Extract the (X, Y) coordinate from the center of the cell holding the provided text.  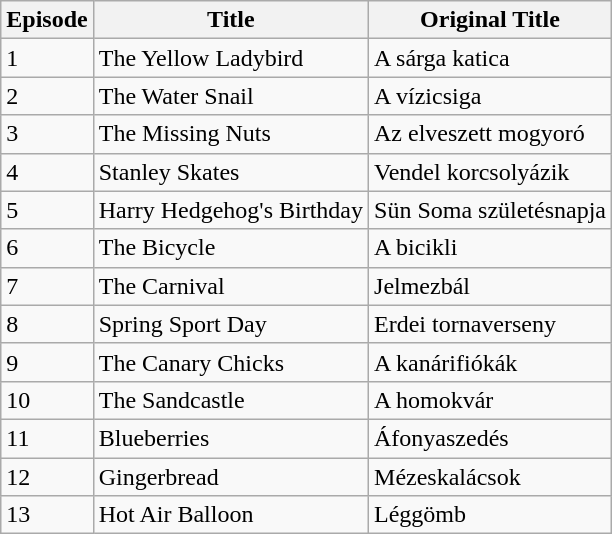
Blueberries (230, 438)
The Canary Chicks (230, 362)
Mézeskalácsok (490, 477)
The Carnival (230, 286)
Áfonyaszedés (490, 438)
1 (47, 58)
7 (47, 286)
Léggömb (490, 515)
The Missing Nuts (230, 134)
Gingerbread (230, 477)
The Yellow Ladybird (230, 58)
The Water Snail (230, 96)
Az elveszett mogyoró (490, 134)
4 (47, 172)
Hot Air Balloon (230, 515)
12 (47, 477)
Sün Soma születésnapja (490, 210)
6 (47, 248)
Erdei tornaverseny (490, 324)
Stanley Skates (230, 172)
The Bicycle (230, 248)
Episode (47, 20)
Harry Hedgehog's Birthday (230, 210)
3 (47, 134)
9 (47, 362)
8 (47, 324)
Original Title (490, 20)
Jelmezbál (490, 286)
Title (230, 20)
5 (47, 210)
13 (47, 515)
2 (47, 96)
Spring Sport Day (230, 324)
A homokvár (490, 400)
The Sandcastle (230, 400)
A kanárifiókák (490, 362)
Vendel korcsolyázik (490, 172)
11 (47, 438)
A sárga katica (490, 58)
10 (47, 400)
A vízicsiga (490, 96)
A bicikli (490, 248)
